Pinpoint the cell where the given text exists, returning its (X, Y) midpoint coordinate. 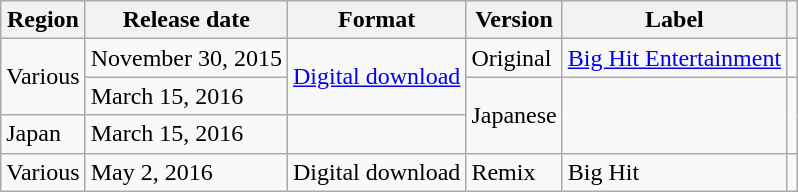
November 30, 2015 (186, 58)
Version (514, 20)
Big Hit (674, 172)
Big Hit Entertainment (674, 58)
Label (674, 20)
Japanese (514, 115)
Japan (43, 134)
Region (43, 20)
Format (377, 20)
Original (514, 58)
Remix (514, 172)
May 2, 2016 (186, 172)
Release date (186, 20)
